Capture the cell that displays the provided text and extract its [x, y] central coordinate. 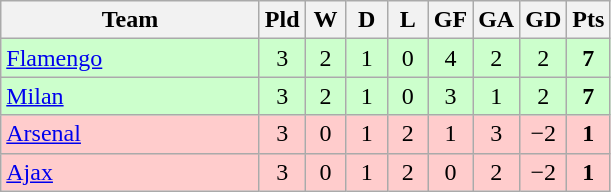
L [408, 20]
D [366, 20]
Team [130, 20]
GD [544, 20]
W [326, 20]
Ajax [130, 172]
Arsenal [130, 134]
GF [450, 20]
Milan [130, 96]
Flamengo [130, 58]
GA [496, 20]
Pld [282, 20]
Pts [588, 20]
4 [450, 58]
